Provide the (x, y) coordinate of the cell's center where the given text is located.  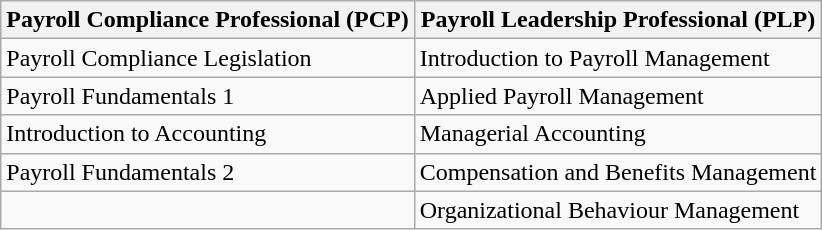
Managerial Accounting (618, 134)
Payroll Compliance Legislation (208, 58)
Payroll Fundamentals 2 (208, 172)
Payroll Leadership Professional (PLP) (618, 20)
Payroll Fundamentals 1 (208, 96)
Compensation and Benefits Management (618, 172)
Introduction to Payroll Management (618, 58)
Organizational Behaviour Management (618, 210)
Introduction to Accounting (208, 134)
Applied Payroll Management (618, 96)
Payroll Compliance Professional (PCP) (208, 20)
